Provide the (X, Y) coordinate of the cell's center where the given text is located.  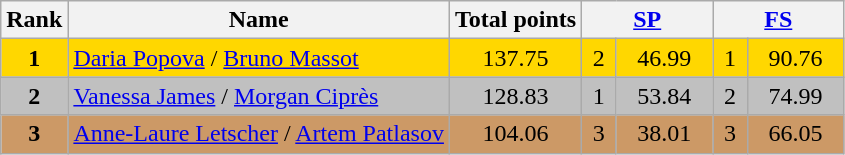
Vanessa James / Morgan Ciprès (259, 96)
FS (778, 20)
Anne-Laure Letscher / Artem Patlasov (259, 134)
66.05 (796, 134)
SP (648, 20)
Total points (515, 20)
46.99 (664, 58)
Rank (34, 20)
104.06 (515, 134)
128.83 (515, 96)
74.99 (796, 96)
Daria Popova / Bruno Massot (259, 58)
90.76 (796, 58)
Name (259, 20)
38.01 (664, 134)
137.75 (515, 58)
53.84 (664, 96)
